Scan for the cell matching the given text and deliver its [x, y] coordinate at center. 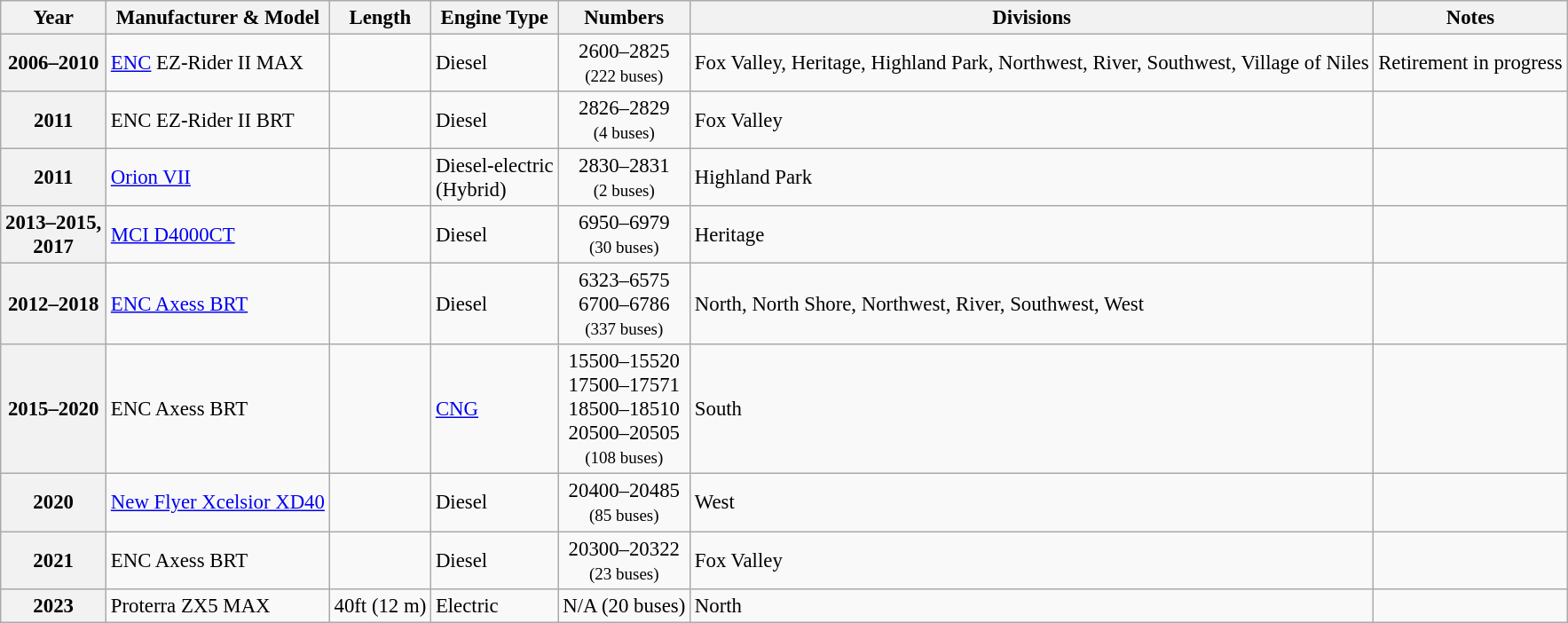
Manufacturer & Model [218, 18]
2021 [53, 561]
2015–2020 [53, 409]
Diesel-electric(Hybrid) [495, 177]
Length [380, 18]
20400–20485(85 buses) [625, 502]
2012–2018 [53, 304]
6323–65756700–6786(337 buses) [625, 304]
Proterra ZX5 MAX [218, 605]
ENC EZ-Rider II MAX [218, 64]
ENC EZ-Rider II BRT [218, 121]
2006–2010 [53, 64]
15500–1552017500–1757118500–1851020500–20505(108 buses) [625, 409]
Electric [495, 605]
Heritage [1032, 234]
Numbers [625, 18]
North, North Shore, Northwest, River, Southwest, West [1032, 304]
20300–20322(23 buses) [625, 561]
2023 [53, 605]
New Flyer Xcelsior XD40 [218, 502]
West [1032, 502]
40ft (12 m) [380, 605]
2013–2015,2017 [53, 234]
Engine Type [495, 18]
Orion VII [218, 177]
Retirement in progress [1470, 64]
South [1032, 409]
2020 [53, 502]
N/A (20 buses) [625, 605]
Highland Park [1032, 177]
MCI D4000CT [218, 234]
North [1032, 605]
2600–2825(222 buses) [625, 64]
Year [53, 18]
Notes [1470, 18]
6950–6979(30 buses) [625, 234]
Divisions [1032, 18]
2830–2831(2 buses) [625, 177]
Fox Valley, Heritage, Highland Park, Northwest, River, Southwest, Village of Niles [1032, 64]
CNG [495, 409]
2826–2829(4 buses) [625, 121]
